Determine the [x, y] coordinate at the center of the cell enclosing the given text.  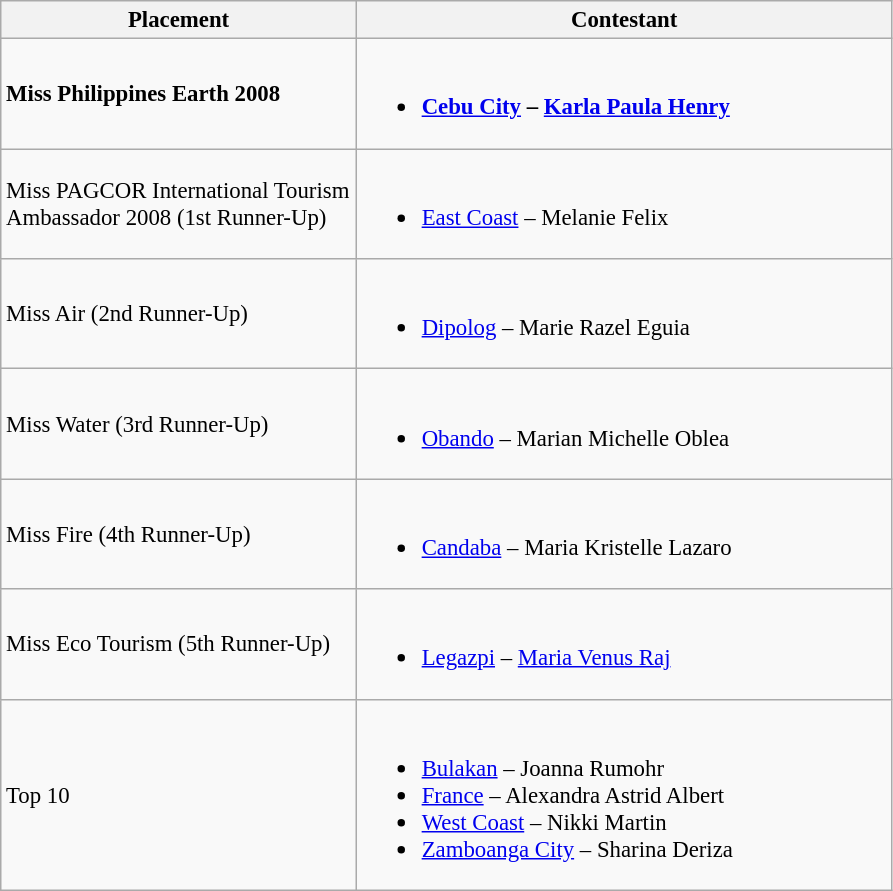
Placement [179, 20]
Miss Air (2nd Runner-Up) [179, 314]
Miss PAGCOR International Tourism Ambassador 2008 (1st Runner-Up) [179, 204]
Miss Fire (4th Runner-Up) [179, 534]
Miss Eco Tourism (5th Runner-Up) [179, 644]
Cebu City – Karla Paula Henry [624, 94]
Bulakan – Joanna RumohrFrance – Alexandra Astrid AlbertWest Coast – Nikki MartinZamboanga City – Sharina Deriza [624, 794]
Candaba – Maria Kristelle Lazaro [624, 534]
Top 10 [179, 794]
East Coast – Melanie Felix [624, 204]
Miss Water (3rd Runner-Up) [179, 424]
Dipolog – Marie Razel Eguia [624, 314]
Legazpi – Maria Venus Raj [624, 644]
Miss Philippines Earth 2008 [179, 94]
Obando – Marian Michelle Oblea [624, 424]
Contestant [624, 20]
